Capture the cell that displays the provided text and extract its (x, y) central coordinate. 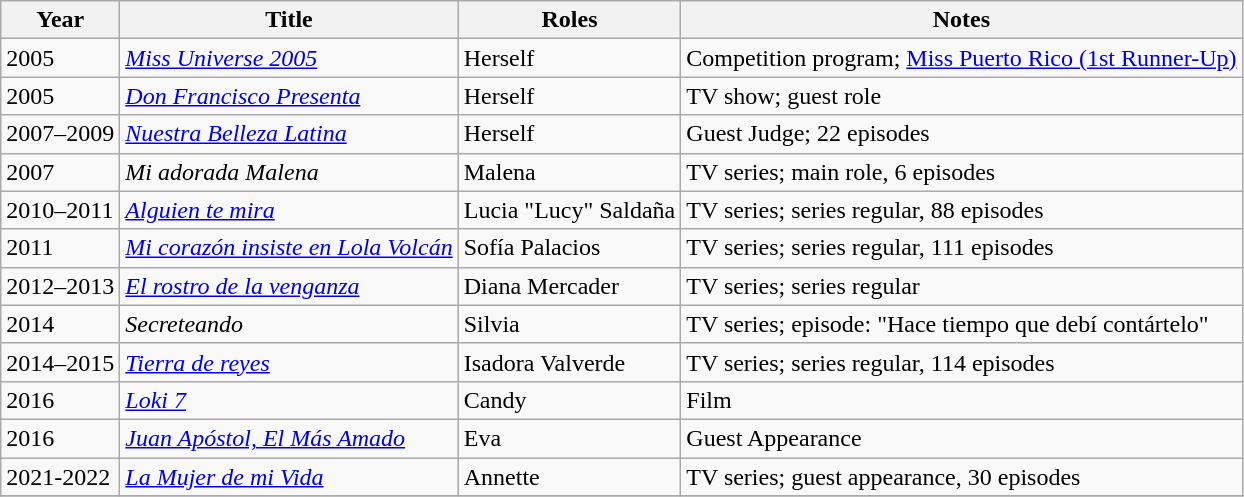
2007–2009 (60, 134)
La Mujer de mi Vida (289, 477)
Roles (570, 20)
Sofía Palacios (570, 248)
TV series; guest appearance, 30 episodes (962, 477)
Alguien te mira (289, 210)
TV series; episode: "Hace tiempo que debí contártelo" (962, 324)
TV series; series regular, 114 episodes (962, 362)
Nuestra Belleza Latina (289, 134)
Loki 7 (289, 400)
Title (289, 20)
Lucia "Lucy" Saldaña (570, 210)
Year (60, 20)
Mi corazón insiste en Lola Volcán (289, 248)
Guest Judge; 22 episodes (962, 134)
Malena (570, 172)
TV series; series regular, 88 episodes (962, 210)
Tierra de reyes (289, 362)
TV series; series regular (962, 286)
Juan Apóstol, El Más Amado (289, 438)
Film (962, 400)
TV series; main role, 6 episodes (962, 172)
Annette (570, 477)
2007 (60, 172)
2021-2022 (60, 477)
TV show; guest role (962, 96)
2011 (60, 248)
2010–2011 (60, 210)
Miss Universe 2005 (289, 58)
2012–2013 (60, 286)
TV series; series regular, 111 episodes (962, 248)
Don Francisco Presenta (289, 96)
Isadora Valverde (570, 362)
Notes (962, 20)
2014 (60, 324)
Candy (570, 400)
Silvia (570, 324)
Diana Mercader (570, 286)
El rostro de la venganza (289, 286)
Secreteando (289, 324)
Competition program; Miss Puerto Rico (1st Runner-Up) (962, 58)
Mi adorada Malena (289, 172)
Eva (570, 438)
Guest Appearance (962, 438)
2014–2015 (60, 362)
